Detect which cell encompasses the target text, then output its [x, y] center coordinate. 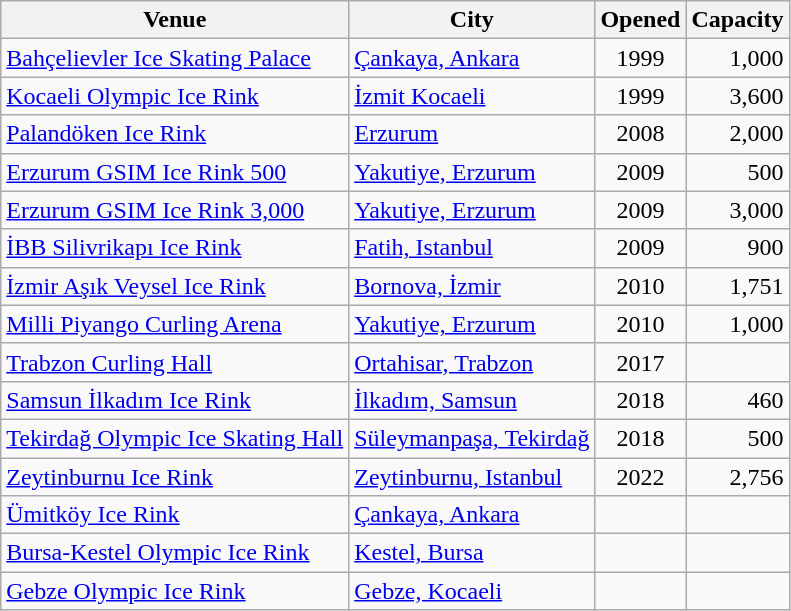
Samsun İlkadım Ice Rink [175, 400]
Süleymanpaşa, Tekirdağ [472, 438]
2022 [640, 477]
Ortahisar, Trabzon [472, 362]
Tekirdağ Olympic Ice Skating Hall [175, 438]
Milli Piyango Curling Arena [175, 324]
Kocaeli Olympic Ice Rink [175, 96]
İlkadım, Samsun [472, 400]
Opened [640, 20]
Trabzon Curling Hall [175, 362]
3,000 [738, 210]
Ümitköy Ice Rink [175, 515]
Capacity [738, 20]
Kestel, Bursa [472, 553]
2017 [640, 362]
Bursa-Kestel Olympic Ice Rink [175, 553]
Zeytinburnu Ice Rink [175, 477]
Bahçelievler Ice Skating Palace [175, 58]
460 [738, 400]
3,600 [738, 96]
Fatih, Istanbul [472, 248]
City [472, 20]
Gebze Olympic Ice Rink [175, 591]
Venue [175, 20]
İBB Silivrikapı Ice Rink [175, 248]
Erzurum GSIM Ice Rink 500 [175, 172]
900 [738, 248]
İzmir Aşık Veysel Ice Rink [175, 286]
2,000 [738, 134]
2,756 [738, 477]
Bornova, İzmir [472, 286]
Zeytinburnu, Istanbul [472, 477]
Erzurum GSIM Ice Rink 3,000 [175, 210]
Gebze, Kocaeli [472, 591]
İzmit Kocaeli [472, 96]
1,751 [738, 286]
2008 [640, 134]
Palandöken Ice Rink [175, 134]
Erzurum [472, 134]
